For the text-containing cell, return its midpoint in (X, Y) coordinate format. 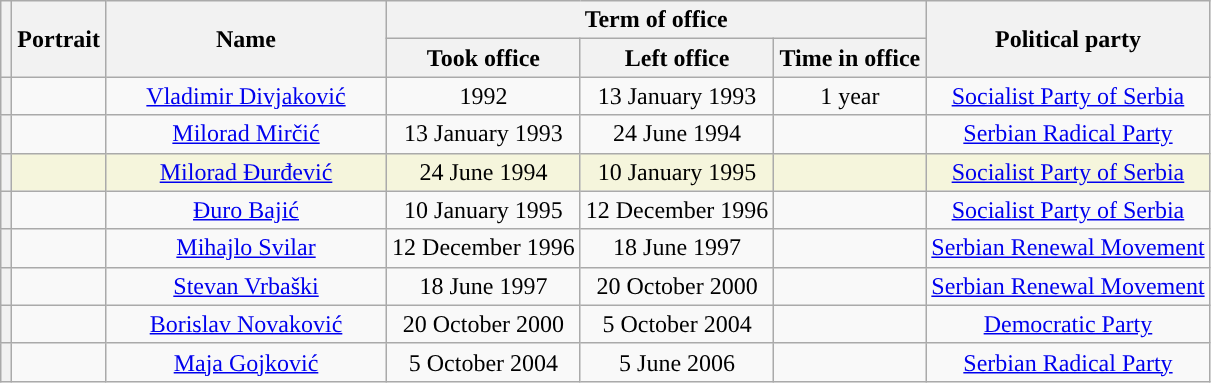
Name (246, 39)
Mihajlo Svilar (246, 248)
Time in office (850, 58)
1992 (484, 96)
Took office (484, 58)
Left office (677, 58)
Term of office (656, 20)
1 year (850, 96)
Milorad Mirčić (246, 134)
Democratic Party (1068, 324)
5 June 2006 (677, 362)
Borislav Novaković (246, 324)
Portrait (59, 39)
Đuro Bajić (246, 210)
Milorad Đurđević (246, 172)
Political party (1068, 39)
Maja Gojković (246, 362)
Stevan Vrbaški (246, 286)
Vladimir Divjaković (246, 96)
